Locate the cell with the specified text and output its [X, Y] center coordinate. 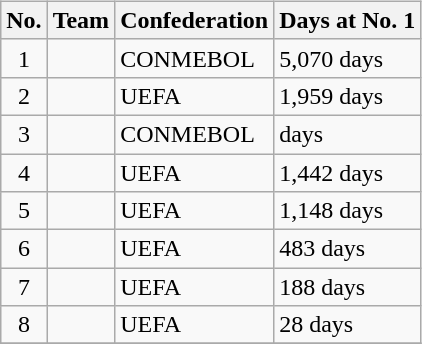
483 days [348, 249]
days [348, 134]
1,148 days [348, 211]
8 [24, 325]
5 [24, 211]
2 [24, 96]
4 [24, 173]
1 [24, 58]
Team [81, 20]
3 [24, 134]
188 days [348, 287]
Days at No. 1 [348, 20]
28 days [348, 325]
1,442 days [348, 173]
1,959 days [348, 96]
Confederation [194, 20]
5,070 days [348, 58]
6 [24, 249]
No. [24, 20]
7 [24, 287]
